Search for the cell housing the specified text and yield its [x, y] center coordinate. 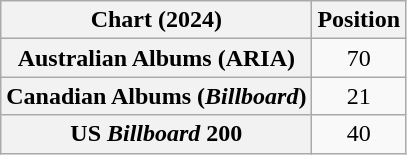
US Billboard 200 [156, 134]
Canadian Albums (Billboard) [156, 96]
Position [359, 20]
21 [359, 96]
Chart (2024) [156, 20]
40 [359, 134]
Australian Albums (ARIA) [156, 58]
70 [359, 58]
